Scan for the cell matching the given text and deliver its (X, Y) coordinate at center. 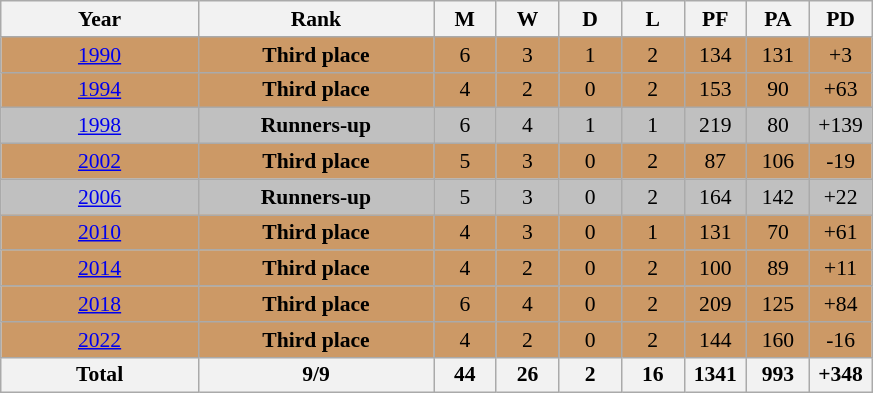
+22 (840, 197)
1990 (100, 55)
134 (716, 55)
89 (778, 269)
1998 (100, 126)
209 (716, 304)
993 (778, 375)
PA (778, 19)
70 (778, 233)
153 (716, 90)
160 (778, 340)
Rank (316, 19)
Total (100, 375)
+61 (840, 233)
2002 (100, 162)
+84 (840, 304)
M (466, 19)
W (528, 19)
219 (716, 126)
80 (778, 126)
D (590, 19)
+348 (840, 375)
90 (778, 90)
+139 (840, 126)
9/9 (316, 375)
+3 (840, 55)
2018 (100, 304)
142 (778, 197)
2006 (100, 197)
16 (652, 375)
PF (716, 19)
-19 (840, 162)
100 (716, 269)
2014 (100, 269)
Year (100, 19)
1994 (100, 90)
144 (716, 340)
-16 (840, 340)
44 (466, 375)
1341 (716, 375)
164 (716, 197)
26 (528, 375)
+11 (840, 269)
125 (778, 304)
2022 (100, 340)
87 (716, 162)
PD (840, 19)
L (652, 19)
+63 (840, 90)
106 (778, 162)
2010 (100, 233)
